Identify which cell holds the provided text, then report its (X, Y) central coordinate. 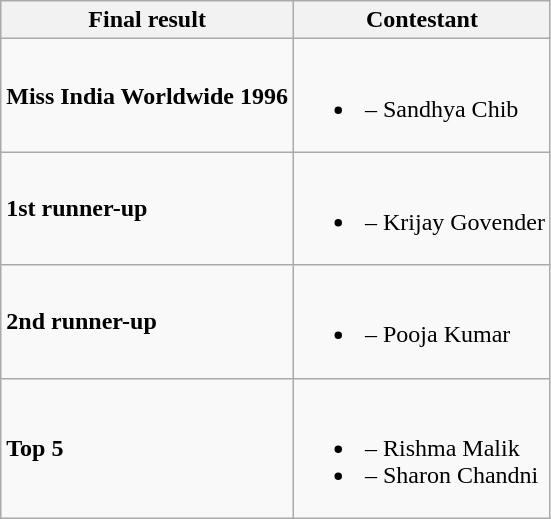
Top 5 (148, 448)
– Krijay Govender (422, 208)
– Pooja Kumar (422, 322)
– Sandhya Chib (422, 96)
Final result (148, 20)
Contestant (422, 20)
– Rishma Malik – Sharon Chandni (422, 448)
2nd runner-up (148, 322)
1st runner-up (148, 208)
Miss India Worldwide 1996 (148, 96)
